Detect which cell encompasses the target text, then output its [x, y] center coordinate. 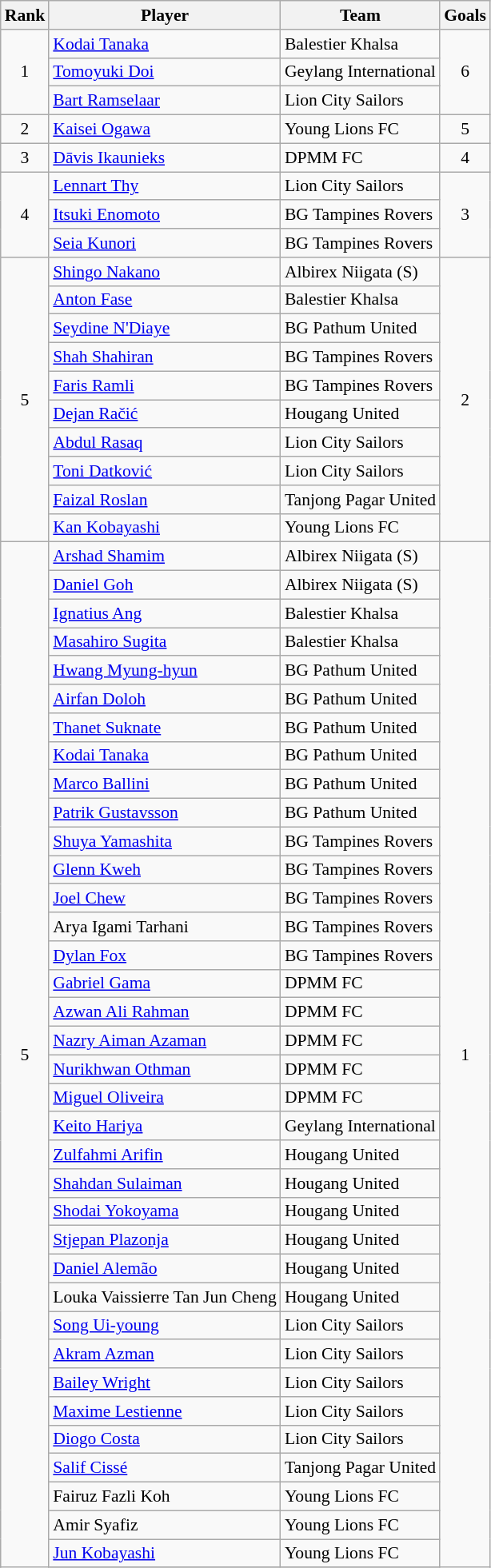
Stjepan Plazonja [165, 1240]
Bailey Wright [165, 1382]
Azwan Ali Rahman [165, 1012]
Shingo Nakano [165, 272]
Gabriel Gama [165, 983]
Glenn Kweh [165, 870]
Joel Chew [165, 899]
Shahdan Sulaiman [165, 1183]
Seydine N'Diaye [165, 329]
Nazry Aiman Azaman [165, 1041]
Airfan Doloh [165, 699]
Shah Shahiran [165, 357]
Seia Kunori [165, 243]
Player [165, 15]
Faizal Roslan [165, 500]
Daniel Goh [165, 585]
Dejan Račić [165, 414]
Diogo Costa [165, 1439]
Shodai Yokoyama [165, 1211]
Patrik Gustavsson [165, 813]
6 [465, 72]
Thanet Suknate [165, 728]
Bart Ramselaar [165, 101]
Dāvis Ikaunieks [165, 158]
Nurikhwan Othman [165, 1069]
Kan Kobayashi [165, 528]
Ignatius Ang [165, 613]
Toni Datković [165, 471]
Louka Vaissierre Tan Jun Cheng [165, 1297]
Daniel Alemão [165, 1269]
Fairuz Fazli Koh [165, 1497]
Shuya Yamashita [165, 841]
Itsuki Enomoto [165, 215]
Team [360, 15]
Goals [465, 15]
Masahiro Sugita [165, 642]
Arshad Shamim [165, 557]
Tomoyuki Doi [165, 72]
Maxime Lestienne [165, 1411]
Zulfahmi Arifin [165, 1155]
Song Ui-young [165, 1326]
Salif Cissé [165, 1468]
Rank [26, 15]
Kaisei Ogawa [165, 130]
Anton Fase [165, 300]
Abdul Rasaq [165, 443]
Jun Kobayashi [165, 1554]
Miguel Oliveira [165, 1098]
Akram Azman [165, 1355]
Hwang Myung-hyun [165, 671]
Dylan Fox [165, 956]
Arya Igami Tarhani [165, 927]
Amir Syafiz [165, 1525]
Faris Ramli [165, 385]
Marco Ballini [165, 784]
Lennart Thy [165, 186]
Keito Hariya [165, 1127]
